Output the (X, Y) coordinate of the center of the cell containing the given text.  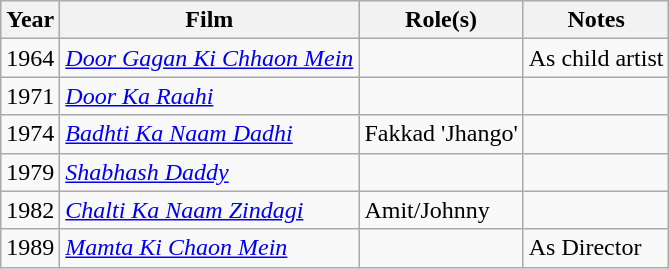
1979 (30, 172)
Badhti Ka Naam Dadhi (210, 134)
1989 (30, 248)
Shabhash Daddy (210, 172)
1974 (30, 134)
Role(s) (441, 20)
Chalti Ka Naam Zindagi (210, 210)
Amit/Johnny (441, 210)
Door Ka Raahi (210, 96)
As Director (596, 248)
1964 (30, 58)
1971 (30, 96)
As child artist (596, 58)
Mamta Ki Chaon Mein (210, 248)
Notes (596, 20)
Door Gagan Ki Chhaon Mein (210, 58)
Year (30, 20)
Fakkad 'Jhango' (441, 134)
1982 (30, 210)
Film (210, 20)
